Detect which cell encompasses the target text, then output its (x, y) center coordinate. 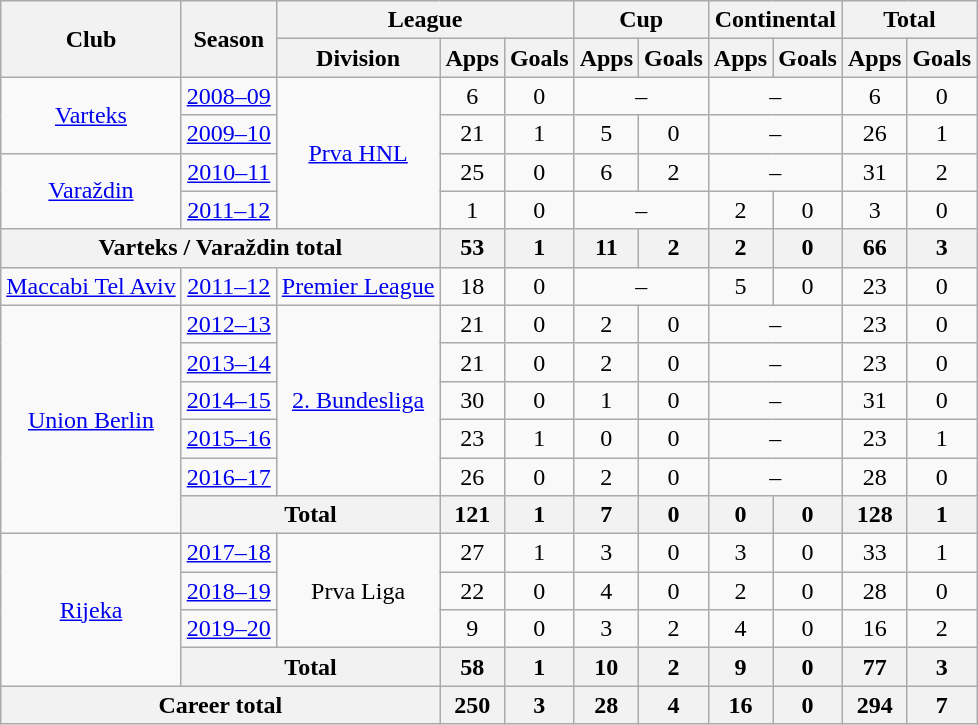
Career total (220, 705)
2014–15 (228, 400)
Continental (775, 20)
Club (91, 39)
Prva HNL (358, 153)
2016–17 (228, 477)
27 (472, 553)
10 (606, 667)
66 (874, 248)
Union Berlin (91, 419)
Cup (641, 20)
2018–19 (228, 591)
77 (874, 667)
33 (874, 553)
128 (874, 515)
11 (606, 248)
18 (472, 286)
2009–10 (228, 134)
2013–14 (228, 362)
250 (472, 705)
30 (472, 400)
Division (358, 58)
Prva Liga (358, 591)
2012–13 (228, 324)
2019–20 (228, 629)
22 (472, 591)
Varteks / Varaždin total (220, 248)
121 (472, 515)
Season (228, 39)
Varaždin (91, 191)
League (425, 20)
53 (472, 248)
294 (874, 705)
Rijeka (91, 610)
2017–18 (228, 553)
58 (472, 667)
2008–09 (228, 96)
Premier League (358, 286)
25 (472, 172)
2015–16 (228, 438)
2010–11 (228, 172)
2. Bundesliga (358, 400)
Varteks (91, 115)
Maccabi Tel Aviv (91, 286)
